Extract the [x, y] coordinate from the center of the cell holding the provided text.  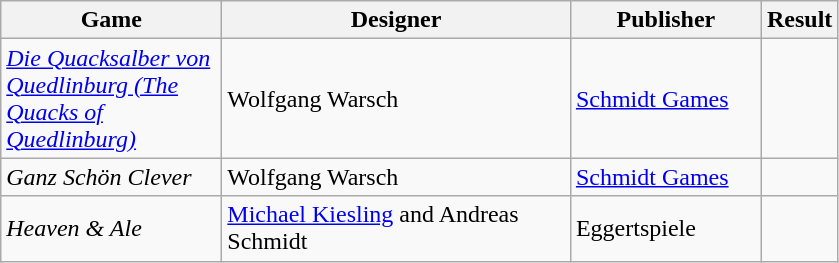
Result [799, 20]
Heaven & Ale [112, 228]
Ganz Schön Clever [112, 177]
Michael Kiesling and Andreas Schmidt [396, 228]
Eggertspiele [666, 228]
Publisher [666, 20]
Game [112, 20]
Die Quacksalber von Quedlinburg (The Quacks of Quedlinburg) [112, 98]
Designer [396, 20]
